Extract the [x, y] coordinate from the center of the cell holding the provided text.  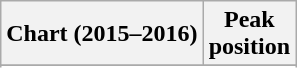
Chart (2015–2016) [102, 34]
Peakposition [249, 34]
